Return the (x, y) coordinate for the center point of the cell that contains the specified text.  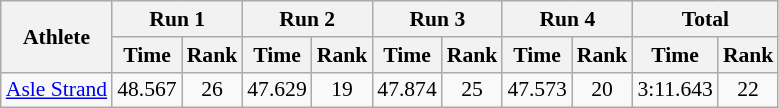
22 (748, 90)
Run 3 (437, 19)
Total (705, 19)
47.629 (276, 90)
3:11.643 (674, 90)
Run 2 (307, 19)
20 (602, 90)
25 (472, 90)
Run 1 (177, 19)
19 (342, 90)
48.567 (146, 90)
26 (212, 90)
Athlete (56, 36)
Asle Strand (56, 90)
47.874 (406, 90)
47.573 (536, 90)
Run 4 (567, 19)
